Detect which cell encompasses the target text, then output its [x, y] center coordinate. 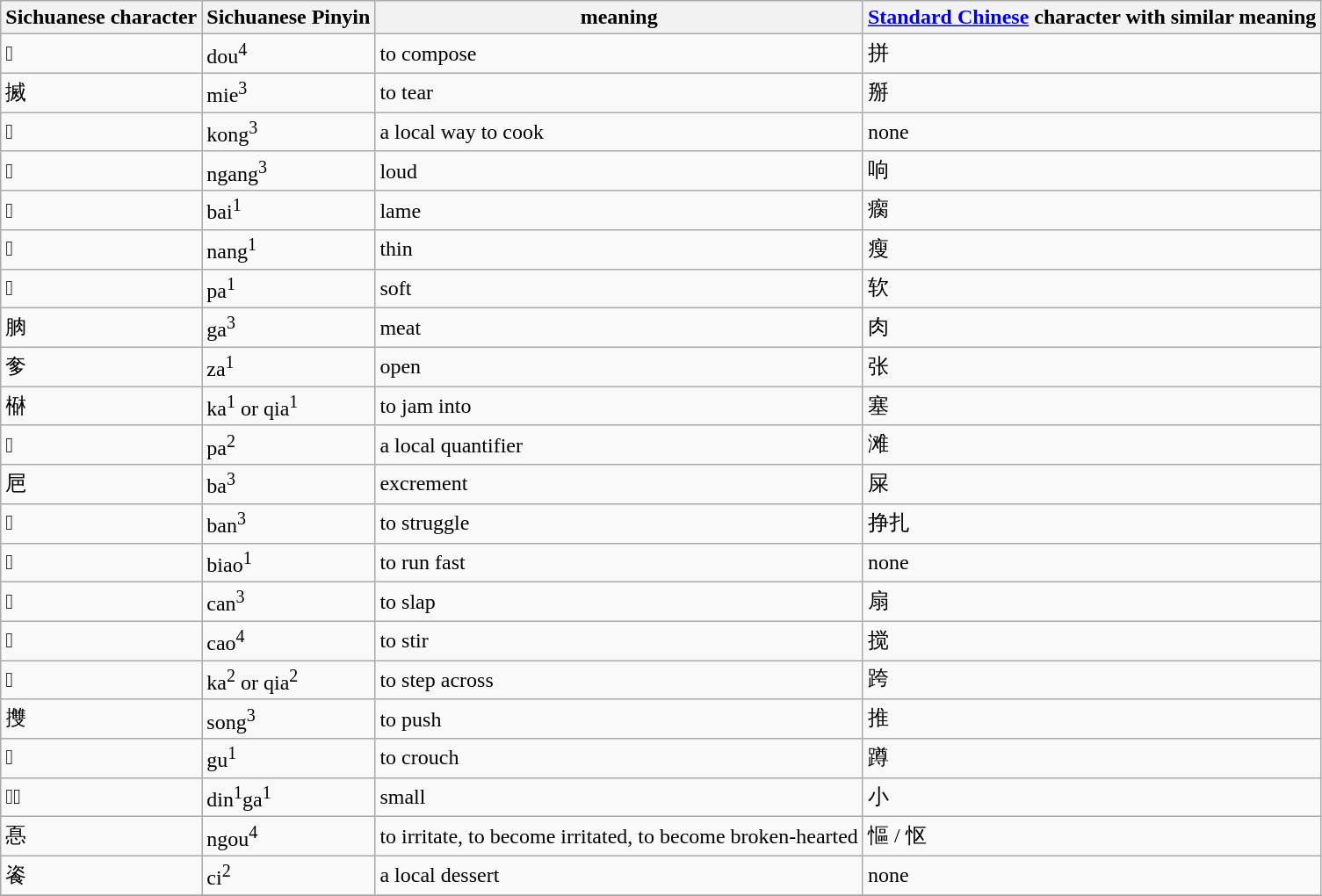
gu1 [288, 759]
搅 [1092, 641]
ci2 [288, 875]
𤆵 [102, 288]
to push [618, 719]
to irritate, to become irritated, to become broken-hearted [618, 836]
ga3 [288, 329]
挣扎 [1092, 524]
Sichuanese character [102, 18]
跨 [1092, 680]
㩳 [102, 719]
ka1 or qia1 [288, 406]
小 [1092, 798]
bai1 [288, 211]
dou4 [288, 54]
𠵫 [102, 170]
𣲩 [102, 444]
meaning [618, 18]
𢲵 [102, 641]
𢭃 [102, 54]
excrement [618, 485]
to jam into [618, 406]
a local way to cook [618, 132]
拼 [1092, 54]
nang1 [288, 249]
small [618, 798]
ba3 [288, 485]
推 [1092, 719]
𧽤 [102, 562]
to compose [618, 54]
to crouch [618, 759]
㥑 [102, 836]
ban3 [288, 524]
屎 [1092, 485]
to run fast [618, 562]
cao4 [288, 641]
软 [1092, 288]
𨈓 [102, 249]
𧿨 [102, 524]
𰍧𰍨 [102, 798]
蹲 [1092, 759]
open [618, 367]
kong3 [288, 132]
㮟 [102, 406]
慪 / 怄 [1092, 836]
塞 [1092, 406]
lame [618, 211]
song3 [288, 719]
ka2 or qia2 [288, 680]
Standard Chinese character with similar meaning [1092, 18]
biao1 [288, 562]
瘦 [1092, 249]
can3 [288, 603]
soft [618, 288]
搣 [102, 93]
张 [1092, 367]
to tear [618, 93]
响 [1092, 170]
meat [618, 329]
mie3 [288, 93]
餈 [102, 875]
pa1 [288, 288]
loud [618, 170]
a local quantifier [618, 444]
to struggle [618, 524]
瘸 [1092, 211]
ngang3 [288, 170]
pa2 [288, 444]
𰀆 [102, 759]
掰 [1092, 93]
thin [618, 249]
𤆺 [102, 132]
to slap [618, 603]
to step across [618, 680]
ngou4 [288, 836]
㞎 [102, 485]
to stir [618, 641]
za1 [288, 367]
扇 [1092, 603]
𡘧 [102, 680]
din1ga1 [288, 798]
Sichuanese Pinyin [288, 18]
奓 [102, 367]
滩 [1092, 444]
𨃅 [102, 211]
朒 [102, 329]
a local dessert [618, 875]
肉 [1092, 329]
𢱟 [102, 603]
